From the cell containing the given text, extract its center point as [X, Y] coordinate. 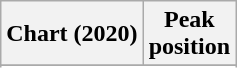
Chart (2020) [72, 34]
Peakposition [189, 34]
